Scan for the cell matching the given text and deliver its (X, Y) coordinate at center. 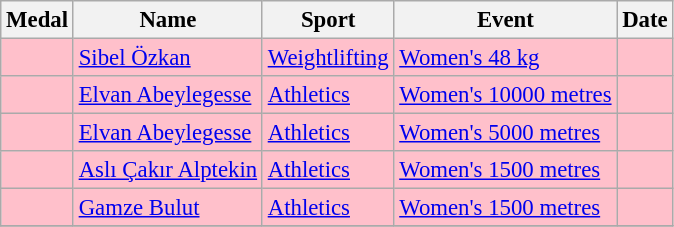
Name (168, 20)
Women's 5000 metres (506, 133)
Event (506, 20)
Sibel Özkan (168, 58)
Date (645, 20)
Aslı Çakır Alptekin (168, 170)
Women's 48 kg (506, 58)
Sport (328, 20)
Weightlifting (328, 58)
Women's 10000 metres (506, 95)
Medal (38, 20)
Gamze Bulut (168, 208)
